For the text-containing cell, return its midpoint in (x, y) coordinate format. 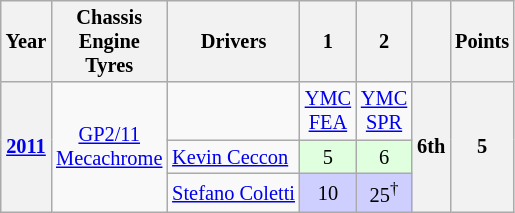
6th (431, 147)
10 (328, 192)
Stefano Coletti (234, 192)
ChassisEngineTyres (109, 41)
YMCSPR (384, 111)
Points (482, 41)
2 (384, 41)
2011 (26, 147)
Year (26, 41)
Kevin Ceccon (234, 157)
1 (328, 41)
Drivers (234, 41)
6 (384, 157)
YMCFEA (328, 111)
25† (384, 192)
GP2/11Mecachrome (109, 147)
